Scan for the cell matching the given text and deliver its [x, y] coordinate at center. 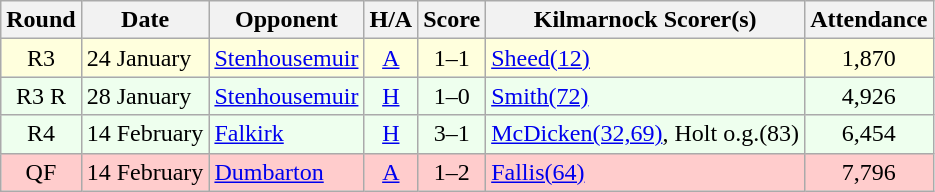
28 January [145, 96]
24 January [145, 58]
4,926 [869, 96]
R3 R [41, 96]
Fallis(64) [646, 172]
Date [145, 20]
6,454 [869, 134]
Round [41, 20]
7,796 [869, 172]
Falkirk [286, 134]
1–0 [452, 96]
Opponent [286, 20]
R4 [41, 134]
Dumbarton [286, 172]
1–1 [452, 58]
H/A [391, 20]
Attendance [869, 20]
Smith(72) [646, 96]
Score [452, 20]
1–2 [452, 172]
Sheed(12) [646, 58]
McDicken(32,69), Holt o.g.(83) [646, 134]
Kilmarnock Scorer(s) [646, 20]
3–1 [452, 134]
1,870 [869, 58]
QF [41, 172]
R3 [41, 58]
